Find where the given text appears and provide that cell's center as [x, y] coordinate. 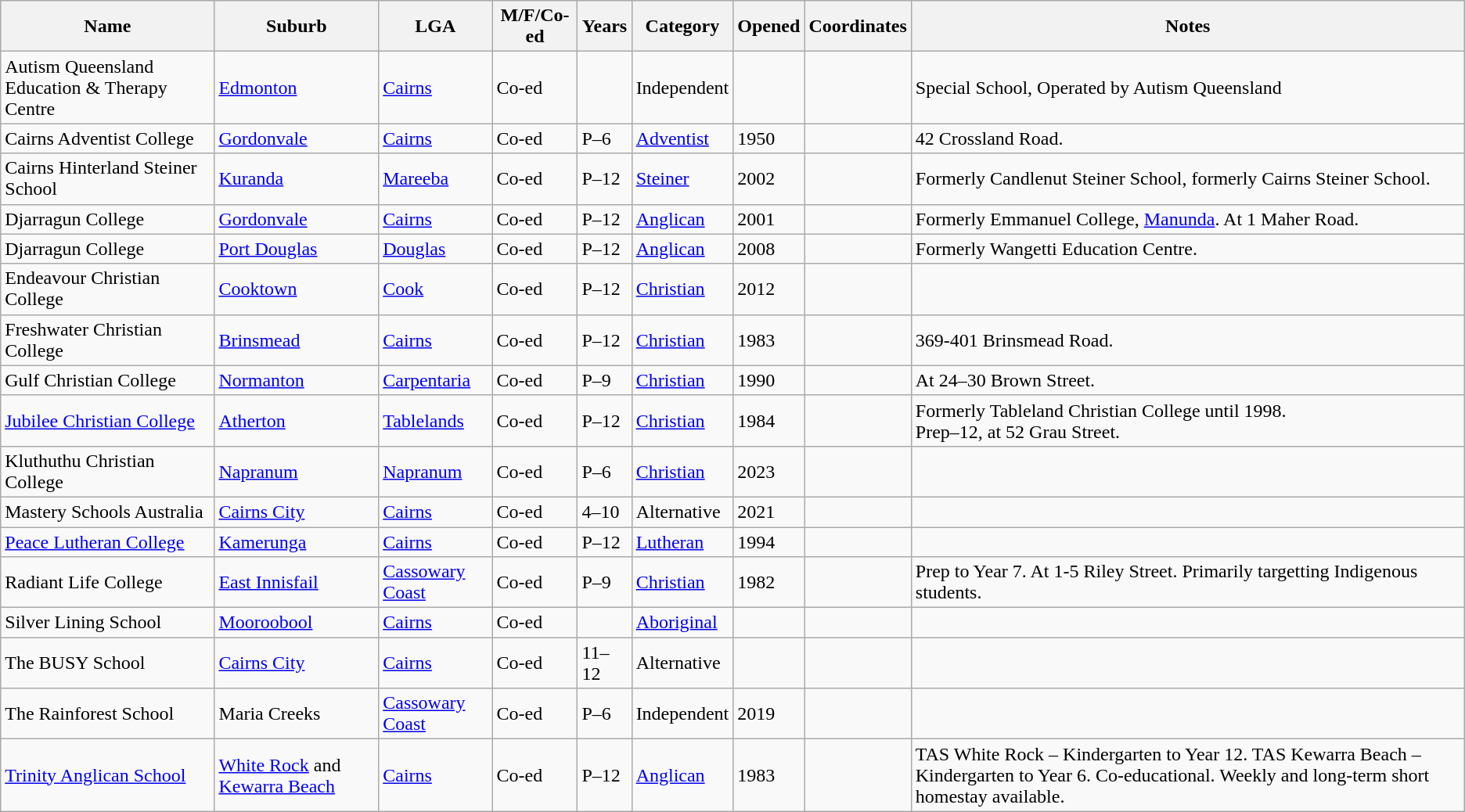
2002 [768, 178]
2023 [768, 471]
Name [108, 27]
Cook [435, 289]
The BUSY School [108, 663]
1950 [768, 138]
LGA [435, 27]
Cairns Hinterland Steiner School [108, 178]
Trinity Anglican School [108, 775]
Opened [768, 27]
Formerly Wangetti Education Centre. [1188, 249]
Adventist [682, 138]
Mooroobool [297, 623]
Kamerunga [297, 542]
42 Crossland Road. [1188, 138]
Douglas [435, 249]
White Rock and Kewarra Beach [297, 775]
Lutheran [682, 542]
1982 [768, 582]
4–10 [604, 512]
The Rainforest School [108, 713]
Formerly Tableland Christian College until 1998.Prep–12, at 52 Grau Street. [1188, 421]
Edmonton [297, 88]
1994 [768, 542]
1984 [768, 421]
369-401 Brinsmead Road. [1188, 340]
Gulf Christian College [108, 380]
Notes [1188, 27]
Formerly Candlenut Steiner School, formerly Cairns Steiner School. [1188, 178]
Mastery Schools Australia [108, 512]
Cooktown [297, 289]
Carpentaria [435, 380]
Special School, Operated by Autism Queensland [1188, 88]
TAS White Rock – Kindergarten to Year 12. TAS Kewarra Beach – Kindergarten to Year 6. Co-educational. Weekly and long-term short homestay available. [1188, 775]
1990 [768, 380]
Port Douglas [297, 249]
Years [604, 27]
Coordinates [858, 27]
Maria Creeks [297, 713]
Normanton [297, 380]
Cairns Adventist College [108, 138]
East Innisfail [297, 582]
Silver Lining School [108, 623]
11–12 [604, 663]
M/F/Co-ed [535, 27]
Kuranda [297, 178]
Steiner [682, 178]
Endeavour Christian College [108, 289]
2008 [768, 249]
Brinsmead [297, 340]
Aboriginal [682, 623]
Suburb [297, 27]
2012 [768, 289]
2001 [768, 219]
2019 [768, 713]
Peace Lutheran College [108, 542]
2021 [768, 512]
Jubilee Christian College [108, 421]
Prep to Year 7. At 1-5 Riley Street. Primarily targetting Indigenous students. [1188, 582]
Freshwater Christian College [108, 340]
Atherton [297, 421]
Kluthuthu Christian College [108, 471]
Autism Queensland Education & Therapy Centre [108, 88]
Formerly Emmanuel College, Manunda. At 1 Maher Road. [1188, 219]
At 24–30 Brown Street. [1188, 380]
Tablelands [435, 421]
Radiant Life College [108, 582]
Category [682, 27]
Mareeba [435, 178]
